Search for the cell housing the specified text and yield its (X, Y) center coordinate. 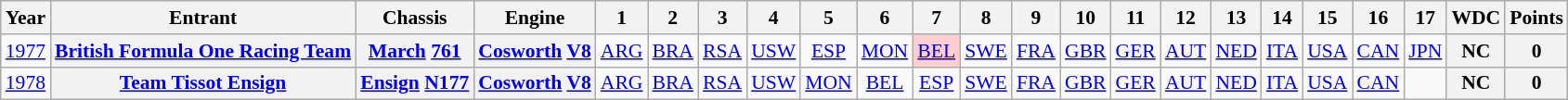
3 (722, 18)
Year (26, 18)
Engine (535, 18)
12 (1186, 18)
8 (986, 18)
March 761 (414, 51)
5 (828, 18)
1978 (26, 83)
16 (1379, 18)
Team Tissot Ensign (202, 83)
WDC (1476, 18)
11 (1136, 18)
Ensign N177 (414, 83)
2 (674, 18)
British Formula One Racing Team (202, 51)
7 (936, 18)
9 (1036, 18)
1 (622, 18)
4 (773, 18)
6 (886, 18)
17 (1425, 18)
10 (1086, 18)
14 (1282, 18)
Chassis (414, 18)
1977 (26, 51)
JPN (1425, 51)
Entrant (202, 18)
Points (1536, 18)
13 (1236, 18)
15 (1328, 18)
